Identify which cell holds the provided text, then report its (X, Y) central coordinate. 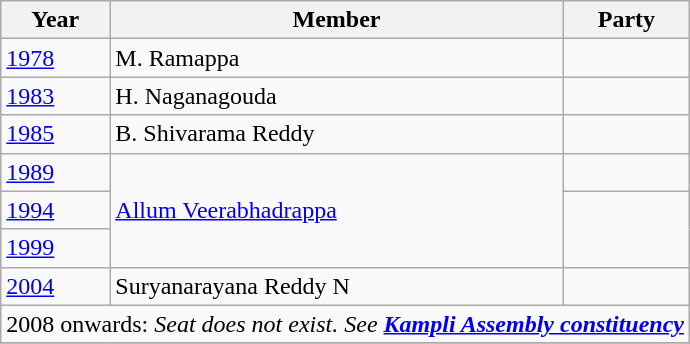
1978 (56, 58)
1983 (56, 96)
Suryanarayana Reddy N (336, 286)
1999 (56, 248)
H. Naganagouda (336, 96)
2008 onwards: Seat does not exist. See Kampli Assembly constituency (346, 324)
B. Shivarama Reddy (336, 134)
1989 (56, 172)
Party (626, 20)
Year (56, 20)
1994 (56, 210)
1985 (56, 134)
2004 (56, 286)
M. Ramappa (336, 58)
Member (336, 20)
Allum Veerabhadrappa (336, 210)
